Search for the cell housing the specified text and yield its [x, y] center coordinate. 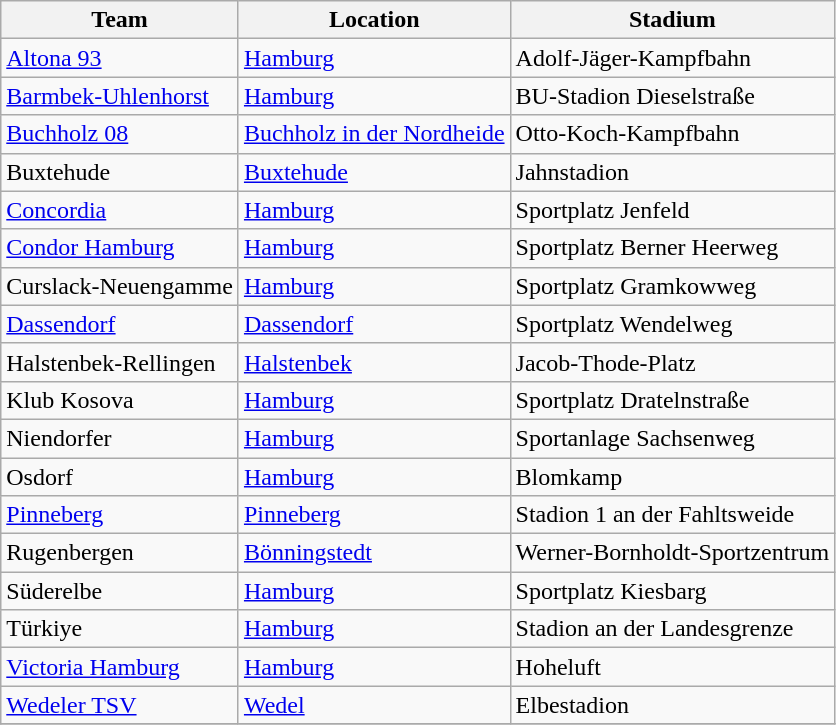
Stadion an der Landesgrenze [672, 629]
Werner-Bornholdt-Sportzentrum [672, 553]
Altona 93 [120, 58]
Sportplatz Berner Heerweg [672, 248]
Türkiye [120, 629]
Blomkamp [672, 477]
Halstenbek [374, 362]
Wedeler TSV [120, 705]
Adolf-Jäger-Kampfbahn [672, 58]
Location [374, 20]
Buchholz in der Nordheide [374, 134]
Hoheluft [672, 667]
Osdorf [120, 477]
Jacob-Thode-Platz [672, 362]
Otto-Koch-Kampfbahn [672, 134]
Sportplatz Kiesbarg [672, 591]
Condor Hamburg [120, 248]
Bönningstedt [374, 553]
Concordia [120, 210]
Klub Kosova [120, 400]
Sportplatz Jenfeld [672, 210]
BU-Stadion Dieselstraße [672, 96]
Victoria Hamburg [120, 667]
Süderelbe [120, 591]
Barmbek-Uhlenhorst [120, 96]
Wedel [374, 705]
Stadion 1 an der Fahltsweide [672, 515]
Niendorfer [120, 438]
Stadium [672, 20]
Elbestadion [672, 705]
Buchholz 08 [120, 134]
Sportplatz Dratelnstraße [672, 400]
Sportplatz Wendelweg [672, 324]
Halstenbek-Rellingen [120, 362]
Sportplatz Gramkowweg [672, 286]
Team [120, 20]
Curslack-Neuengamme [120, 286]
Rugenbergen [120, 553]
Sportanlage Sachsenweg [672, 438]
Jahnstadion [672, 172]
